Locate the cell with the specified text and output its [X, Y] center coordinate. 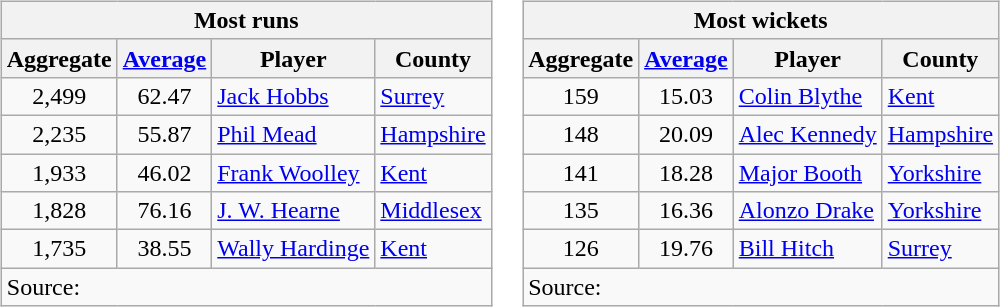
141 [581, 173]
Bill Hitch [808, 249]
1,828 [59, 211]
2,235 [59, 134]
55.87 [164, 134]
Colin Blythe [808, 96]
Most wickets [761, 20]
Most runs [246, 20]
126 [581, 249]
15.03 [686, 96]
Frank Woolley [294, 173]
16.36 [686, 211]
1,933 [59, 173]
1,735 [59, 249]
62.47 [164, 96]
159 [581, 96]
46.02 [164, 173]
J. W. Hearne [294, 211]
19.76 [686, 249]
Jack Hobbs [294, 96]
18.28 [686, 173]
135 [581, 211]
38.55 [164, 249]
Phil Mead [294, 134]
20.09 [686, 134]
Middlesex [433, 211]
2,499 [59, 96]
Wally Hardinge [294, 249]
Alec Kennedy [808, 134]
Alonzo Drake [808, 211]
Major Booth [808, 173]
148 [581, 134]
76.16 [164, 211]
